From the cell containing the given text, extract its center point as [X, Y] coordinate. 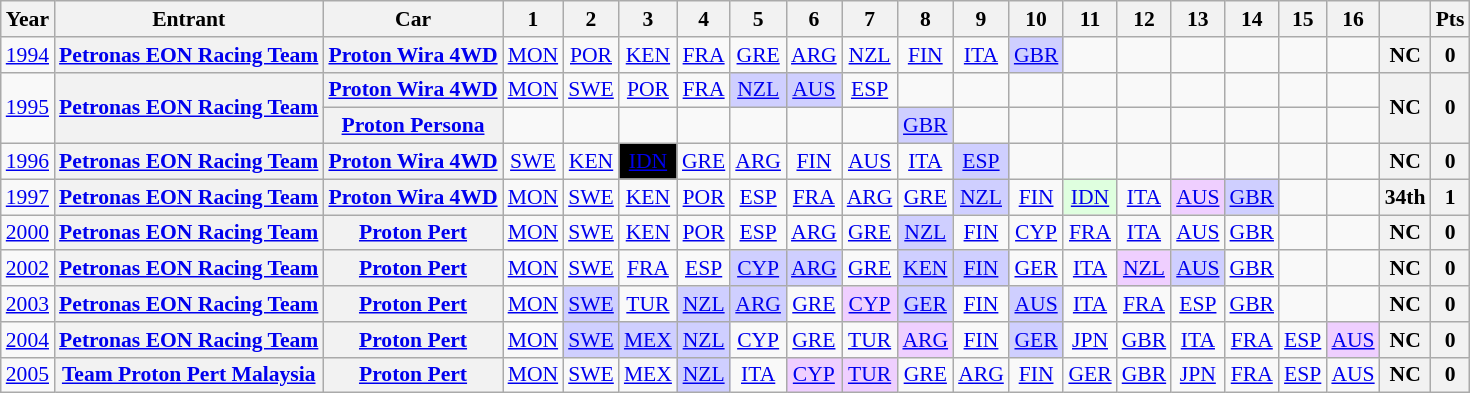
10 [1036, 19]
2004 [28, 340]
15 [1302, 19]
12 [1144, 19]
2 [591, 19]
Pts [1450, 19]
13 [1198, 19]
4 [704, 19]
11 [1090, 19]
9 [981, 19]
2000 [28, 233]
Entrant [188, 19]
16 [1352, 19]
Team Proton Pert Malaysia [188, 375]
2003 [28, 304]
Year [28, 19]
5 [758, 19]
Car [412, 19]
3 [648, 19]
1996 [28, 162]
1997 [28, 197]
2005 [28, 375]
6 [814, 19]
8 [925, 19]
2002 [28, 269]
Proton Persona [412, 126]
34th [1406, 197]
14 [1252, 19]
7 [870, 19]
1995 [28, 108]
1994 [28, 55]
